Detect which cell encompasses the target text, then output its (x, y) center coordinate. 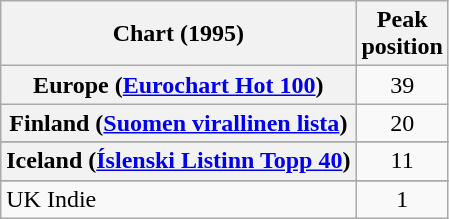
Iceland (Íslenski Listinn Topp 40) (178, 161)
11 (402, 161)
UK Indie (178, 199)
39 (402, 85)
1 (402, 199)
Chart (1995) (178, 34)
Finland (Suomen virallinen lista) (178, 123)
20 (402, 123)
Europe (Eurochart Hot 100) (178, 85)
Peakposition (402, 34)
